Provide the [x, y] coordinate of the cell's center where the given text is located.  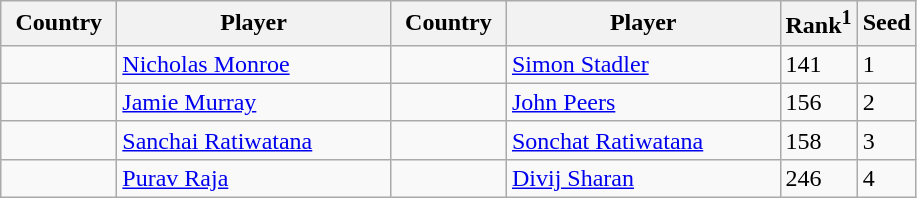
Divij Sharan [643, 178]
Sonchat Ratiwatana [643, 140]
4 [886, 178]
156 [818, 102]
158 [818, 140]
Simon Stadler [643, 64]
Rank1 [818, 24]
Seed [886, 24]
Sanchai Ratiwatana [254, 140]
1 [886, 64]
Purav Raja [254, 178]
246 [818, 178]
3 [886, 140]
141 [818, 64]
John Peers [643, 102]
2 [886, 102]
Jamie Murray [254, 102]
Nicholas Monroe [254, 64]
